Search for the cell housing the specified text and yield its (x, y) center coordinate. 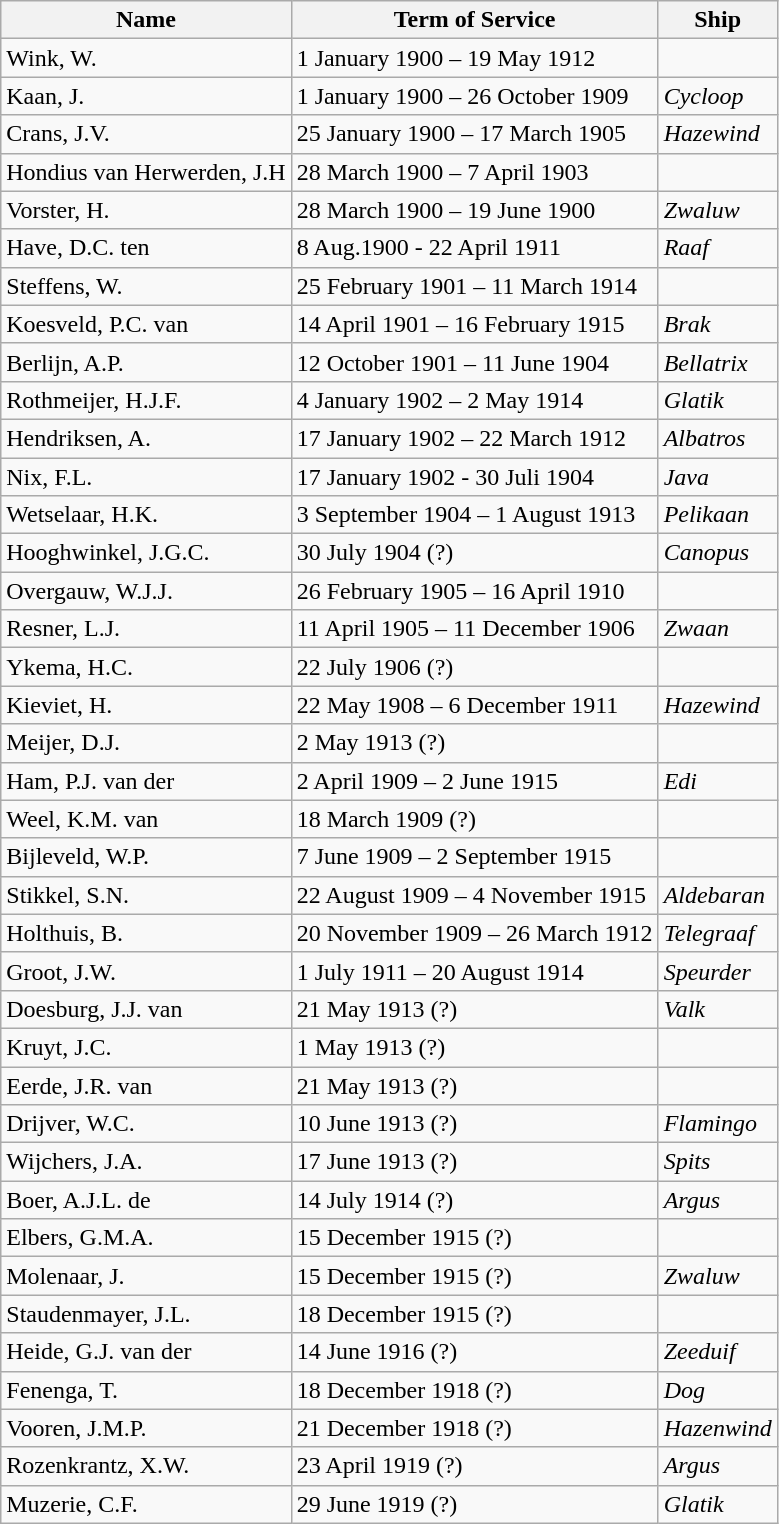
Resner, L.J. (146, 629)
22 August 1909 – 4 November 1915 (474, 895)
Wink, W. (146, 58)
29 June 1919 (?) (474, 1504)
Canopus (718, 553)
Weel, K.M. van (146, 819)
Molenaar, J. (146, 1276)
23 April 1919 (?) (474, 1466)
Valk (718, 1009)
Berlijn, A.P. (146, 362)
12 October 1901 – 11 June 1904 (474, 362)
Hendriksen, A. (146, 438)
25 February 1901 – 11 March 1914 (474, 286)
14 April 1901 – 16 February 1915 (474, 324)
Bellatrix (718, 362)
2 May 1913 (?) (474, 743)
Meijer, D.J. (146, 743)
Vooren, J.M.P. (146, 1428)
7 June 1909 – 2 September 1915 (474, 857)
Telegraaf (718, 933)
Stikkel, S.N. (146, 895)
20 November 1909 – 26 March 1912 (474, 933)
Term of Service (474, 20)
Heide, G.J. van der (146, 1352)
26 February 1905 – 16 April 1910 (474, 591)
Nix, F.L. (146, 477)
Kieviet, H. (146, 705)
Holthuis, B. (146, 933)
Wetselaar, H.K. (146, 515)
Cycloop (718, 96)
Elbers, G.M.A. (146, 1238)
22 July 1906 (?) (474, 667)
Crans, J.V. (146, 134)
21 December 1918 (?) (474, 1428)
10 June 1913 (?) (474, 1124)
Vorster, H. (146, 210)
18 March 1909 (?) (474, 819)
17 January 1902 – 22 March 1912 (474, 438)
Spits (718, 1162)
Bijleveld, W.P. (146, 857)
Brak (718, 324)
Wijchers, J.A. (146, 1162)
Java (718, 477)
14 July 1914 (?) (474, 1200)
Boer, A.J.L. de (146, 1200)
1 January 1900 – 19 May 1912 (474, 58)
Pelikaan (718, 515)
Ship (718, 20)
Zeeduif (718, 1352)
1 January 1900 – 26 October 1909 (474, 96)
3 September 1904 – 1 August 1913 (474, 515)
Rozenkrantz, X.W. (146, 1466)
28 March 1900 – 19 June 1900 (474, 210)
Dog (718, 1390)
Speurder (718, 971)
17 January 1902 - 30 Juli 1904 (474, 477)
30 July 1904 (?) (474, 553)
25 January 1900 – 17 March 1905 (474, 134)
Staudenmayer, J.L. (146, 1314)
Muzerie, C.F. (146, 1504)
Hondius van Herwerden, J.H (146, 172)
28 March 1900 – 7 April 1903 (474, 172)
Name (146, 20)
Koesveld, P.C. van (146, 324)
Fenenga, T. (146, 1390)
Zwaan (718, 629)
Ham, P.J. van der (146, 781)
Doesburg, J.J. van (146, 1009)
14 June 1916 (?) (474, 1352)
Hazenwind (718, 1428)
1 July 1911 – 20 August 1914 (474, 971)
Eerde, J.R. van (146, 1085)
1 May 1913 (?) (474, 1047)
2 April 1909 – 2 June 1915 (474, 781)
Steffens, W. (146, 286)
Aldebaran (718, 895)
4 January 1902 – 2 May 1914 (474, 400)
Groot, J.W. (146, 971)
Kaan, J. (146, 96)
Kruyt, J.C. (146, 1047)
Rothmeijer, H.J.F. (146, 400)
11 April 1905 – 11 December 1906 (474, 629)
18 December 1915 (?) (474, 1314)
17 June 1913 (?) (474, 1162)
Albatros (718, 438)
22 May 1908 – 6 December 1911 (474, 705)
Have, D.C. ten (146, 248)
Edi (718, 781)
18 December 1918 (?) (474, 1390)
Overgauw, W.J.J. (146, 591)
Flamingo (718, 1124)
8 Aug.1900 - 22 April 1911 (474, 248)
Ykema, H.C. (146, 667)
Drijver, W.C. (146, 1124)
Raaf (718, 248)
Hooghwinkel, J.G.C. (146, 553)
